Determine the [x, y] coordinate at the center of the cell enclosing the given text.  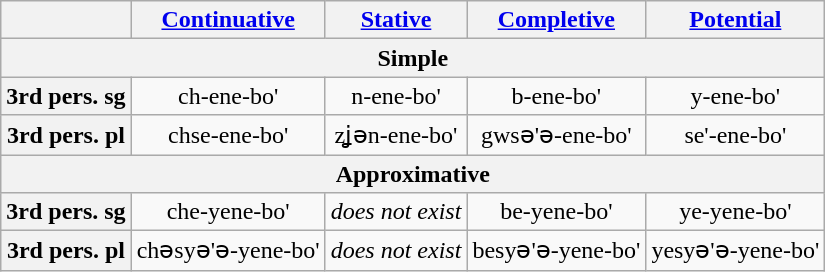
be-yene-bo' [556, 212]
y-ene-bo' [736, 96]
se'-ene-bo' [736, 135]
chse-ene-bo' [228, 135]
ye-yene-bo' [736, 212]
zʝən-ene-bo' [396, 135]
Approximative [413, 173]
n-ene-bo' [396, 96]
Potential [736, 20]
b-ene-bo' [556, 96]
ch-ene-bo' [228, 96]
Completive [556, 20]
Stative [396, 20]
besyə'ə-yene-bo' [556, 251]
gwsə'ə-ene-bo' [556, 135]
yesyə'ə-yene-bo' [736, 251]
Simple [413, 58]
Continuative [228, 20]
che-yene-bo' [228, 212]
chəsyə'ə-yene-bo' [228, 251]
